Determine the [X, Y] coordinate at the center of the cell enclosing the given text.  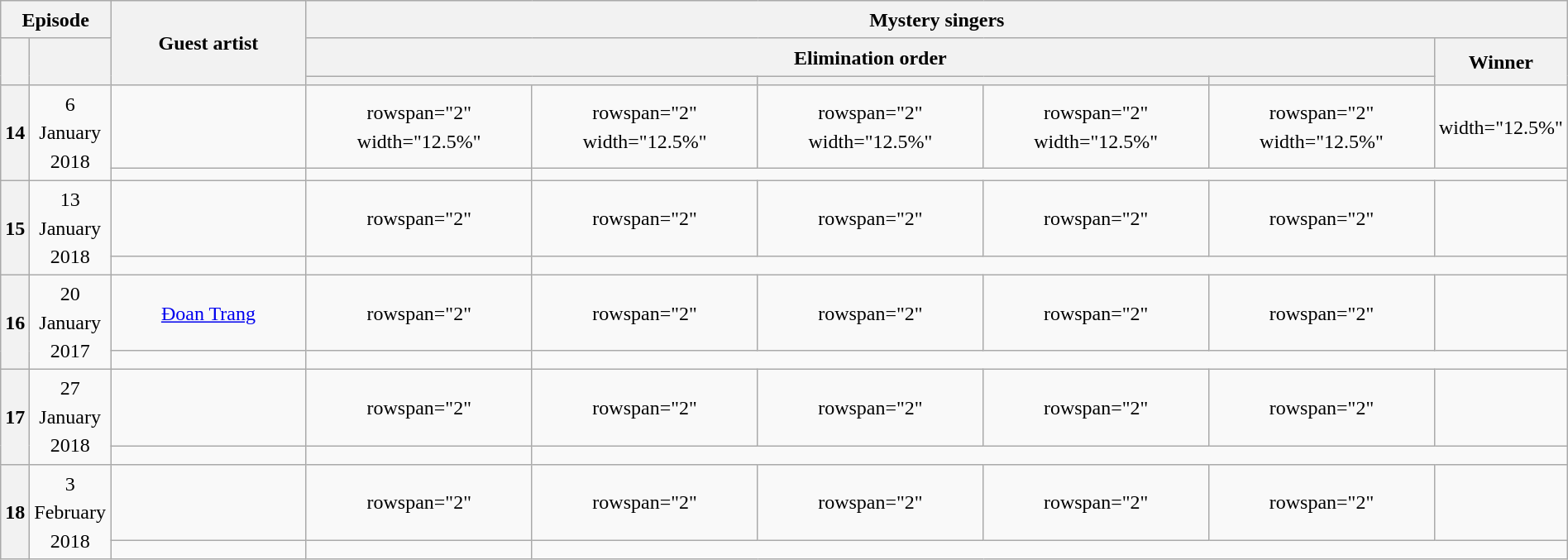
13 January 2018 [70, 228]
27 January 2018 [70, 417]
6 January 2018 [70, 132]
20 January 2017 [70, 323]
Elimination order [870, 57]
Episode [56, 20]
Winner [1500, 61]
width="12.5%" [1500, 127]
Mystery singers [936, 20]
17 [15, 417]
14 [15, 132]
18 [15, 511]
Đoan Trang [208, 313]
15 [15, 228]
16 [15, 323]
3 February 2018 [70, 511]
Guest artist [208, 43]
